Determine the (X, Y) coordinate at the center of the cell enclosing the given text.  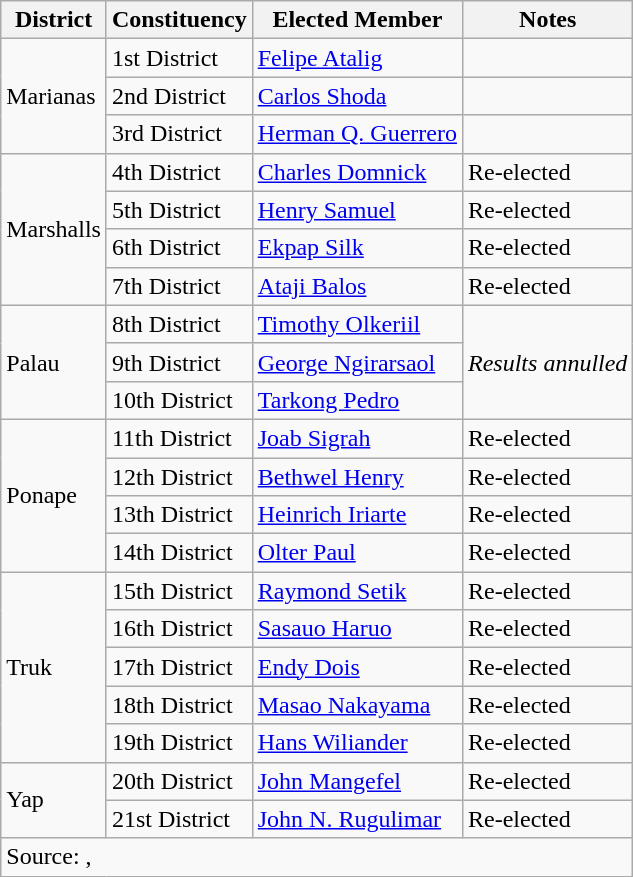
Source: , (317, 857)
Ekpap Silk (357, 248)
19th District (179, 743)
10th District (179, 400)
8th District (179, 324)
Herman Q. Guerrero (357, 134)
3rd District (179, 134)
Constituency (179, 20)
Joab Sigrah (357, 438)
13th District (179, 515)
Ponape (54, 495)
Heinrich Iriarte (357, 515)
17th District (179, 667)
6th District (179, 248)
Truk (54, 667)
Results annulled (548, 362)
Charles Domnick (357, 172)
9th District (179, 362)
Masao Nakayama (357, 705)
Palau (54, 362)
Hans Wiliander (357, 743)
18th District (179, 705)
12th District (179, 477)
Elected Member (357, 20)
Olter Paul (357, 553)
Endy Dois (357, 667)
John Mangefel (357, 781)
Marshalls (54, 229)
4th District (179, 172)
11th District (179, 438)
21st District (179, 819)
Timothy Olkeriil (357, 324)
7th District (179, 286)
20th District (179, 781)
Tarkong Pedro (357, 400)
5th District (179, 210)
Raymond Setik (357, 591)
Carlos Shoda (357, 96)
14th District (179, 553)
1st District (179, 58)
George Ngirarsaol (357, 362)
District (54, 20)
Ataji Balos (357, 286)
Yap (54, 800)
Sasauo Haruo (357, 629)
Henry Samuel (357, 210)
Felipe Atalig (357, 58)
John N. Rugulimar (357, 819)
Bethwel Henry (357, 477)
15th District (179, 591)
2nd District (179, 96)
Marianas (54, 96)
16th District (179, 629)
Notes (548, 20)
